Return the (X, Y) coordinate for the center point of the cell that contains the specified text.  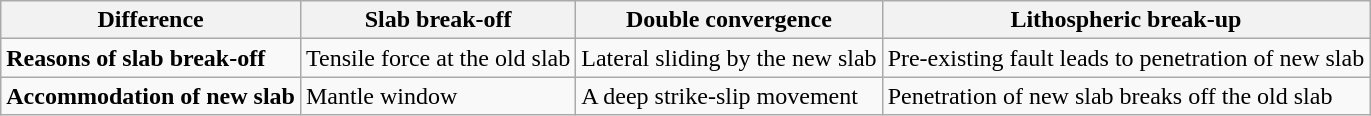
Slab break-off (438, 20)
A deep strike-slip movement (729, 96)
Tensile force at the old slab (438, 58)
Double convergence (729, 20)
Difference (151, 20)
Accommodation of new slab (151, 96)
Lithospheric break-up (1126, 20)
Lateral sliding by the new slab (729, 58)
Pre-existing fault leads to penetration of new slab (1126, 58)
Mantle window (438, 96)
Penetration of new slab breaks off the old slab (1126, 96)
Reasons of slab break-off (151, 58)
